Extract the (x, y) coordinate from the center of the cell holding the provided text.  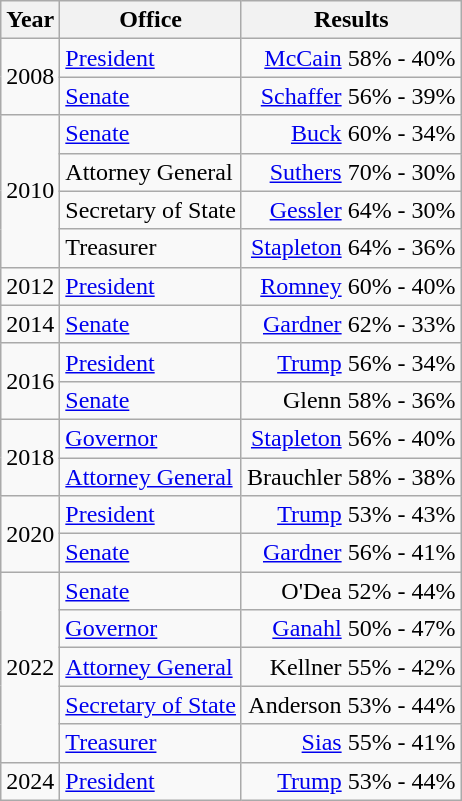
2018 (30, 457)
Glenn 58% - 36% (351, 400)
2012 (30, 286)
Ganahl 50% - 47% (351, 629)
Results (351, 20)
2020 (30, 534)
Gessler 64% - 30% (351, 210)
2014 (30, 324)
2010 (30, 191)
Stapleton 56% - 40% (351, 438)
Schaffer 56% - 39% (351, 96)
Brauchler 58% - 38% (351, 477)
2022 (30, 667)
2016 (30, 381)
Sias 55% - 41% (351, 743)
Trump 53% - 43% (351, 515)
Buck 60% - 34% (351, 134)
2024 (30, 781)
2008 (30, 77)
O'Dea 52% - 44% (351, 591)
McCain 58% - 40% (351, 58)
Suthers 70% - 30% (351, 172)
Stapleton 64% - 36% (351, 248)
Kellner 55% - 42% (351, 667)
Romney 60% - 40% (351, 286)
Trump 56% - 34% (351, 362)
Trump 53% - 44% (351, 781)
Office (151, 20)
Year (30, 20)
Gardner 56% - 41% (351, 553)
Gardner 62% - 33% (351, 324)
Anderson 53% - 44% (351, 705)
